Scan for the cell matching the given text and deliver its [x, y] coordinate at center. 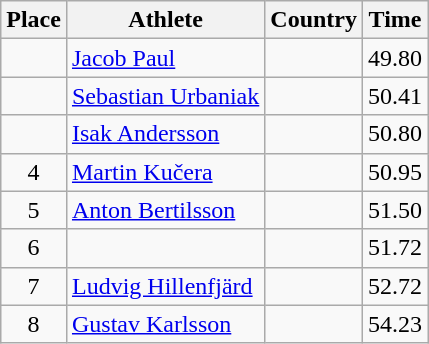
7 [34, 286]
Jacob Paul [165, 58]
Ludvig Hillenfjärd [165, 286]
50.95 [396, 172]
4 [34, 172]
49.80 [396, 58]
Anton Bertilsson [165, 210]
5 [34, 210]
52.72 [396, 286]
Country [314, 20]
Athlete [165, 20]
51.72 [396, 248]
6 [34, 248]
Time [396, 20]
51.50 [396, 210]
50.41 [396, 96]
Isak Andersson [165, 134]
Place [34, 20]
50.80 [396, 134]
Martin Kučera [165, 172]
8 [34, 324]
54.23 [396, 324]
Sebastian Urbaniak [165, 96]
Gustav Karlsson [165, 324]
